Detect which cell encompasses the target text, then output its (X, Y) center coordinate. 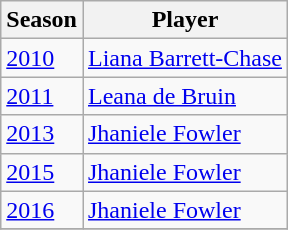
2015 (42, 172)
2016 (42, 210)
Season (42, 20)
2010 (42, 58)
Liana Barrett-Chase (184, 58)
Leana de Bruin (184, 96)
Player (184, 20)
2013 (42, 134)
2011 (42, 96)
